Identify which cell holds the provided text, then report its (X, Y) central coordinate. 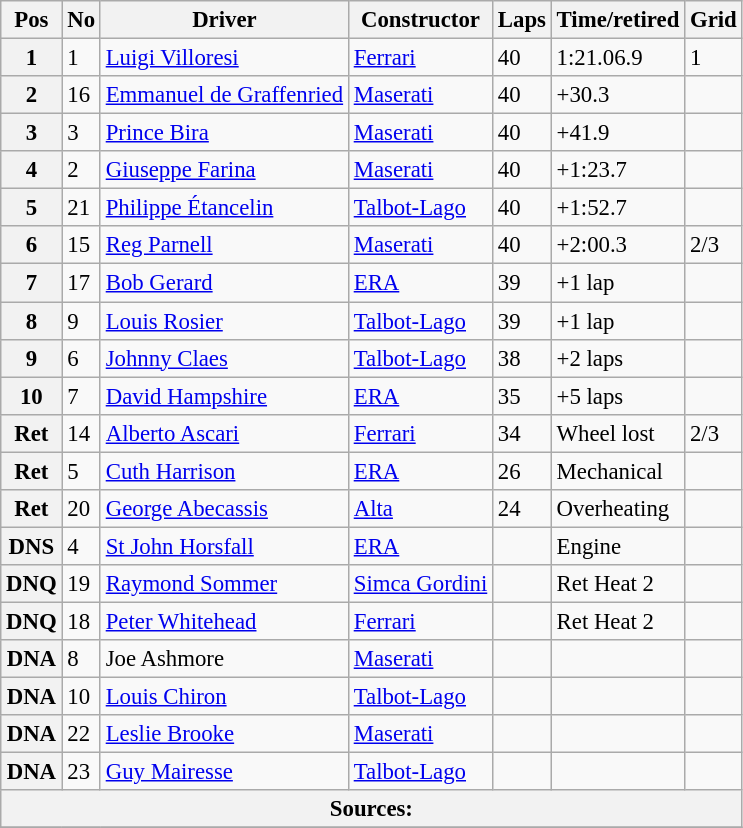
Louis Rosier (224, 321)
24 (522, 509)
16 (81, 95)
26 (522, 471)
+30.3 (618, 95)
15 (81, 245)
David Hampshire (224, 396)
20 (81, 509)
+2:00.3 (618, 245)
+2 laps (618, 358)
Sources: (372, 809)
Luigi Villoresi (224, 58)
22 (81, 734)
Peter Whitehead (224, 621)
21 (81, 208)
Joe Ashmore (224, 659)
+5 laps (618, 396)
St John Horsfall (224, 546)
Alta (420, 509)
+1:23.7 (618, 170)
Wheel lost (618, 433)
DNS (32, 546)
Philippe Étancelin (224, 208)
Time/retired (618, 20)
35 (522, 396)
Cuth Harrison (224, 471)
+1:52.7 (618, 208)
Mechanical (618, 471)
Engine (618, 546)
Leslie Brooke (224, 734)
Pos (32, 20)
Emmanuel de Graffenried (224, 95)
17 (81, 283)
Laps (522, 20)
Louis Chiron (224, 697)
Simca Gordini (420, 584)
Guy Mairesse (224, 772)
14 (81, 433)
Raymond Sommer (224, 584)
Overheating (618, 509)
Bob Gerard (224, 283)
No (81, 20)
38 (522, 358)
Johnny Claes (224, 358)
Grid (714, 20)
George Abecassis (224, 509)
23 (81, 772)
Constructor (420, 20)
+41.9 (618, 133)
34 (522, 433)
Giuseppe Farina (224, 170)
19 (81, 584)
1:21.06.9 (618, 58)
Alberto Ascari (224, 433)
Driver (224, 20)
Prince Bira (224, 133)
Reg Parnell (224, 245)
18 (81, 621)
